Capture the cell that displays the provided text and extract its (X, Y) central coordinate. 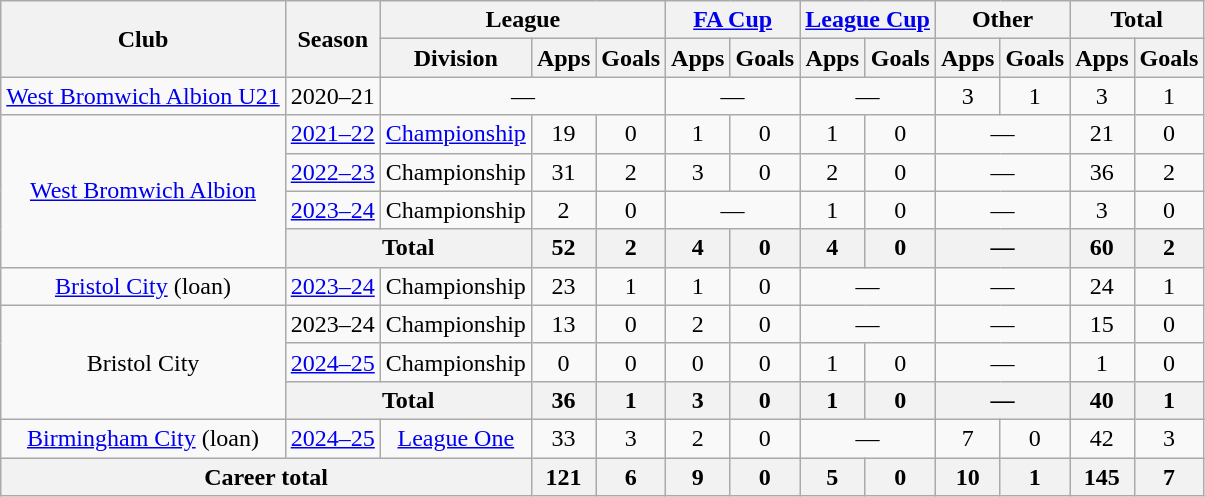
West Bromwich Albion (143, 191)
West Bromwich Albion U21 (143, 96)
121 (563, 477)
Other (1002, 20)
League One (456, 438)
60 (1102, 248)
145 (1102, 477)
9 (698, 477)
10 (967, 477)
Club (143, 39)
6 (631, 477)
Birmingham City (loan) (143, 438)
Bristol City (143, 362)
42 (1102, 438)
21 (1102, 134)
13 (563, 324)
FA Cup (733, 20)
2020–21 (332, 96)
33 (563, 438)
Division (456, 58)
2021–22 (332, 134)
52 (563, 248)
League Cup (868, 20)
Bristol City (loan) (143, 286)
19 (563, 134)
40 (1102, 400)
League (522, 20)
5 (832, 477)
31 (563, 172)
23 (563, 286)
Career total (266, 477)
15 (1102, 324)
24 (1102, 286)
2022–23 (332, 172)
Season (332, 39)
